Scan for the cell matching the given text and deliver its [X, Y] coordinate at center. 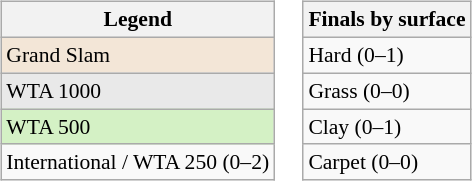
Finals by surface [386, 20]
Legend [138, 20]
Hard (0–1) [386, 55]
Grass (0–0) [386, 91]
Clay (0–1) [386, 127]
Grand Slam [138, 55]
WTA 1000 [138, 91]
WTA 500 [138, 127]
Carpet (0–0) [386, 162]
International / WTA 250 (0–2) [138, 162]
